From the cell containing the given text, extract its center point as (x, y) coordinate. 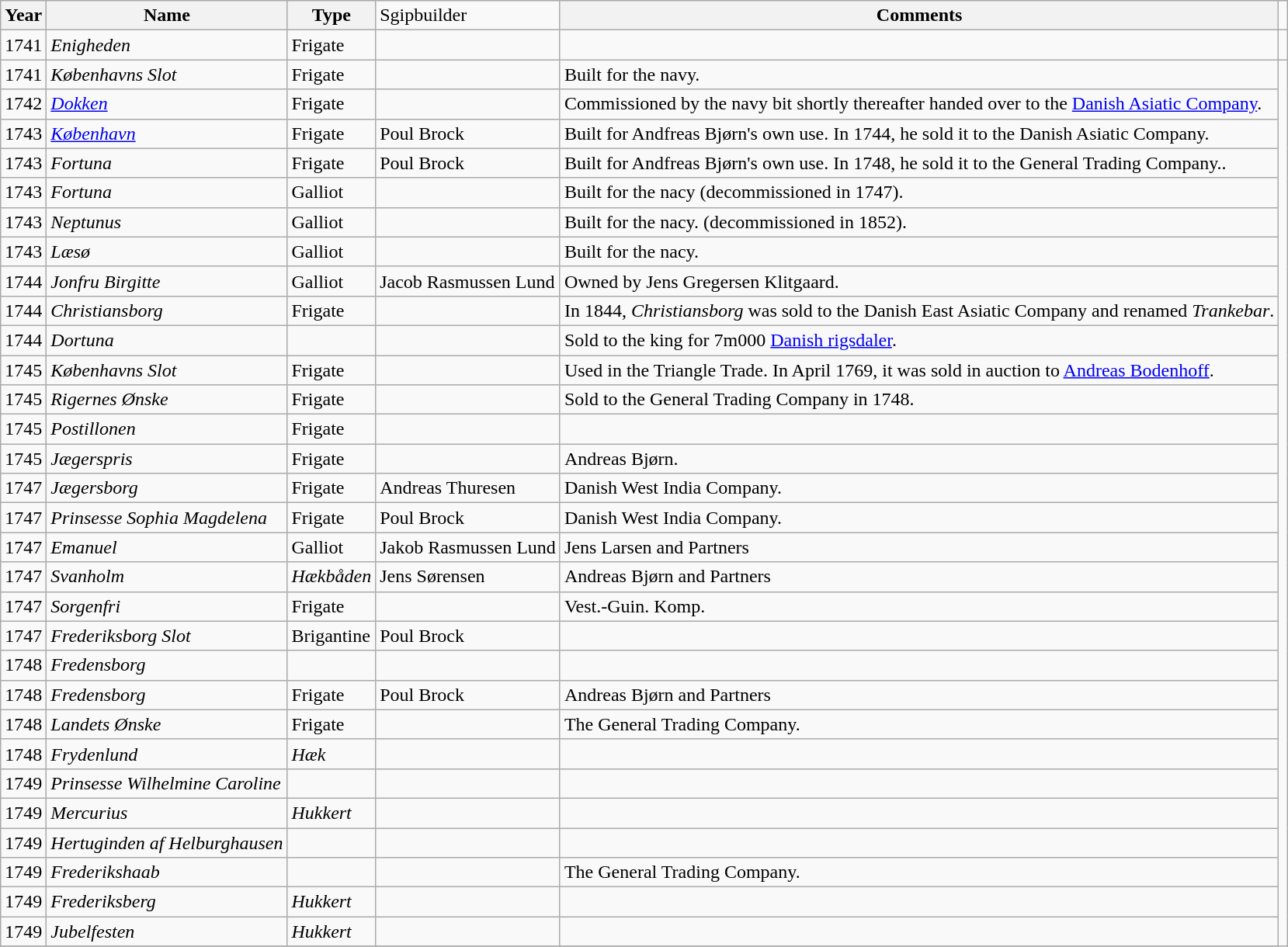
Landets Ønske (167, 724)
In 1844, Christiansborg was sold to the Danish East Asiatic Company and renamed Trankebar. (919, 310)
Læsø (167, 251)
Prinsesse Wilhelmine Caroline (167, 783)
Sold to the king for 7m000 Danish rigsdaler. (919, 340)
Hækbåden (332, 577)
Sold to the General Trading Company in 1748. (919, 400)
Name (167, 16)
Jacob Rasmussen Lund (468, 281)
Prinsesse Sophia Magdelena (167, 518)
Commissioned by the navy bit shortly thereafter handed over to the Danish Asiatic Company. (919, 104)
Sgipbuilder (468, 16)
Jonfru Birgitte (167, 281)
København (167, 134)
Dortuna (167, 340)
Emanuel (167, 547)
Rigernes Ønske (167, 400)
Jægersborg (167, 488)
Frydenlund (167, 754)
Jakob Rasmussen Lund (468, 547)
Jægerspris (167, 459)
Vest.-Guin. Komp. (919, 606)
Built for the nacy (decommissioned in 1747). (919, 193)
Comments (919, 16)
Type (332, 16)
Sorgenfri (167, 606)
Hæk (332, 754)
Built for Andfreas Bjørn's own use. In 1744, he sold it to the Danish Asiatic Company. (919, 134)
Andreas Thuresen (468, 488)
Mercurius (167, 813)
Frederiksborg Slot (167, 636)
Used in the Triangle Trade. In April 1769, it was sold in auction to Andreas Bodenhoff. (919, 370)
Frederiksberg (167, 902)
Built for Andfreas Bjørn's own use. In 1748, he sold it to the General Trading Company.. (919, 163)
Jens Larsen and Partners (919, 547)
Year (23, 16)
Jubelfesten (167, 931)
Dokken (167, 104)
Enigheden (167, 45)
Built for the nacy. (decommissioned in 1852). (919, 222)
Postillonen (167, 429)
Brigantine (332, 636)
Neptunus (167, 222)
Svanholm (167, 577)
1742 (23, 104)
Built for the navy. (919, 75)
Christiansborg (167, 310)
Jens Sørensen (468, 577)
Built for the nacy. (919, 251)
Frederikshaab (167, 872)
Hertuginden af Helburghausen (167, 842)
Andreas Bjørn. (919, 459)
Owned by Jens Gregersen Klitgaard. (919, 281)
